Scan for the cell matching the given text and deliver its (x, y) coordinate at center. 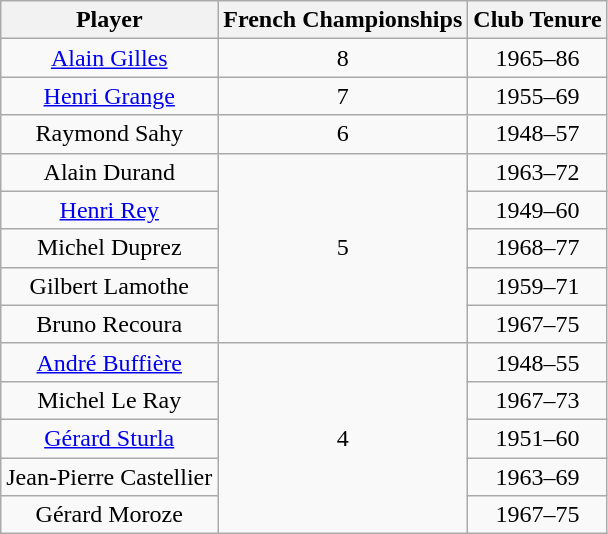
1968–77 (538, 248)
1965–86 (538, 58)
Michel Duprez (110, 248)
1967–73 (538, 400)
Alain Gilles (110, 58)
7 (343, 96)
Gérard Sturla (110, 438)
1959–71 (538, 286)
1949–60 (538, 210)
Player (110, 20)
1955–69 (538, 96)
French Championships (343, 20)
Gilbert Lamothe (110, 286)
1951–60 (538, 438)
5 (343, 248)
1948–57 (538, 134)
1963–69 (538, 477)
1963–72 (538, 172)
Club Tenure (538, 20)
8 (343, 58)
Bruno Recoura (110, 324)
Henri Grange (110, 96)
Jean-Pierre Castellier (110, 477)
André Buffière (110, 362)
Henri Rey (110, 210)
4 (343, 438)
Alain Durand (110, 172)
Gérard Moroze (110, 515)
1948–55 (538, 362)
Raymond Sahy (110, 134)
Michel Le Ray (110, 400)
6 (343, 134)
